Pinpoint the cell where the given text exists, returning its (X, Y) midpoint coordinate. 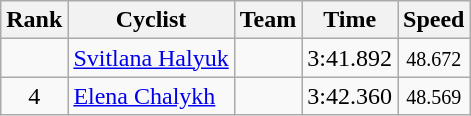
Cyclist (151, 20)
Team (268, 20)
Elena Chalykh (151, 96)
3:42.360 (350, 96)
48.672 (434, 58)
Rank (34, 20)
Svitlana Halyuk (151, 58)
Time (350, 20)
48.569 (434, 96)
4 (34, 96)
3:41.892 (350, 58)
Speed (434, 20)
